Output the (x, y) coordinate of the center of the cell containing the given text.  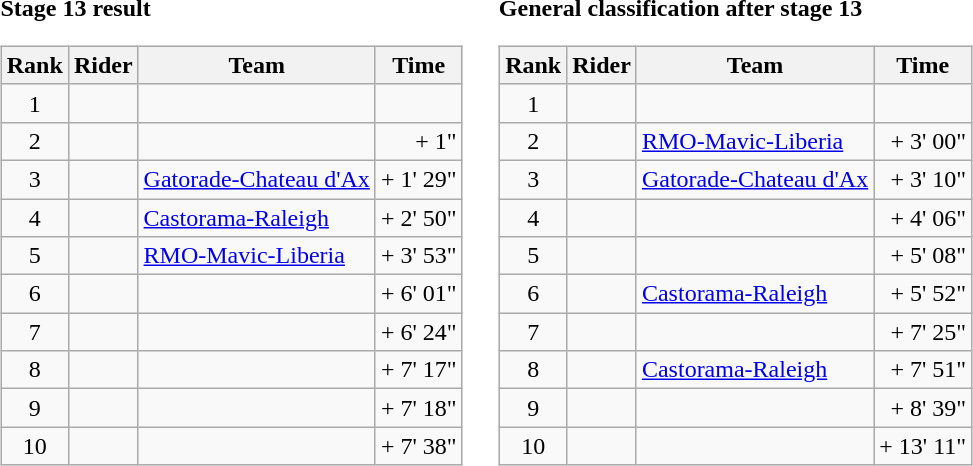
+ 5' 52" (923, 294)
+ 7' 17" (418, 370)
+ 8' 39" (923, 408)
+ 1" (418, 141)
+ 3' 53" (418, 256)
+ 13' 11" (923, 446)
+ 3' 10" (923, 179)
+ 7' 38" (418, 446)
+ 5' 08" (923, 256)
+ 7' 18" (418, 408)
+ 2' 50" (418, 217)
+ 4' 06" (923, 217)
+ 1' 29" (418, 179)
+ 6' 24" (418, 332)
+ 7' 25" (923, 332)
+ 3' 00" (923, 141)
+ 6' 01" (418, 294)
+ 7' 51" (923, 370)
